Detect which cell encompasses the target text, then output its [X, Y] center coordinate. 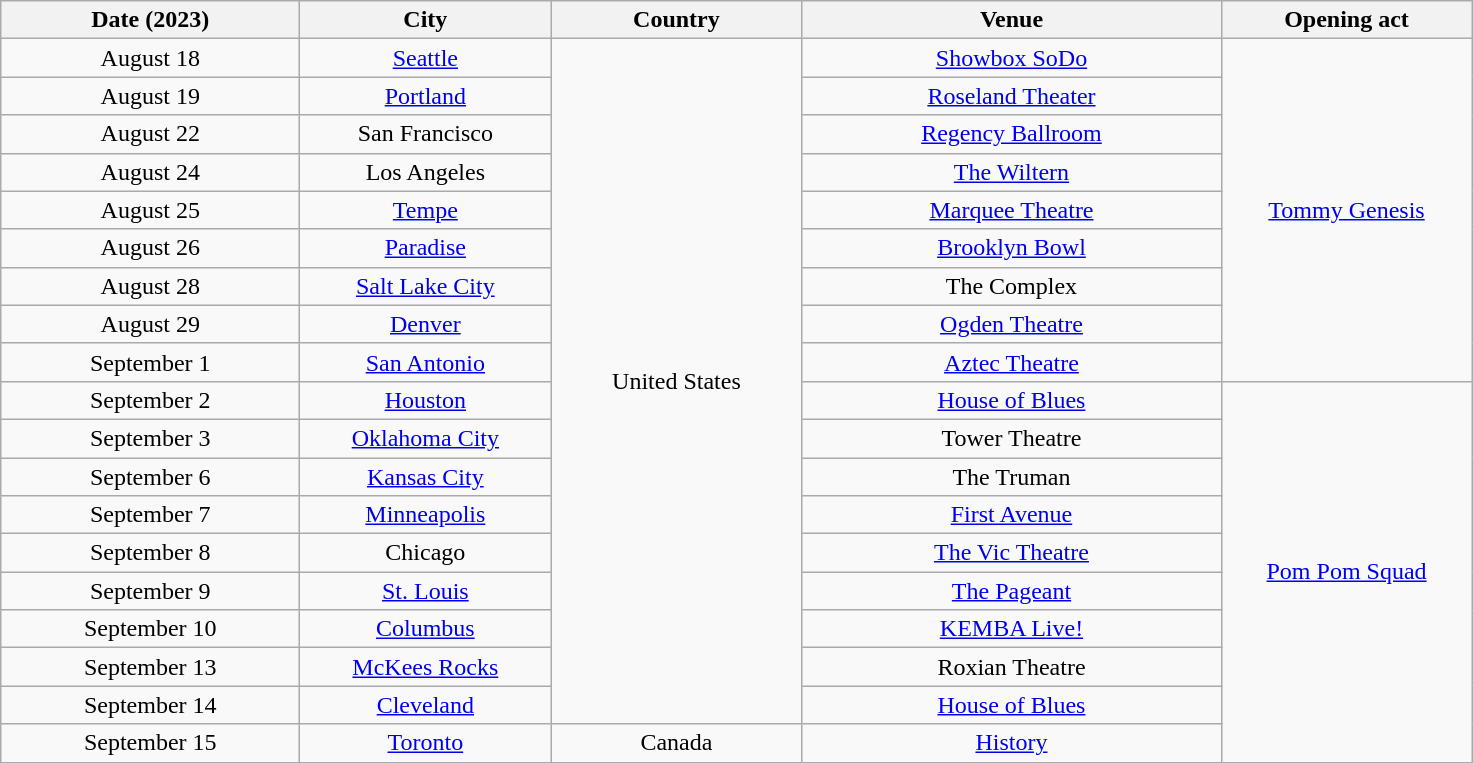
Roseland Theater [1012, 96]
Salt Lake City [426, 286]
Venue [1012, 20]
Ogden Theatre [1012, 324]
Roxian Theatre [1012, 667]
Chicago [426, 553]
Kansas City [426, 477]
City [426, 20]
The Truman [1012, 477]
August 22 [150, 134]
Marquee Theatre [1012, 210]
August 24 [150, 172]
Cleveland [426, 705]
Denver [426, 324]
September 1 [150, 362]
History [1012, 743]
September 7 [150, 515]
Houston [426, 400]
August 19 [150, 96]
KEMBA Live! [1012, 629]
McKees Rocks [426, 667]
Columbus [426, 629]
First Avenue [1012, 515]
September 10 [150, 629]
Country [676, 20]
Canada [676, 743]
September 15 [150, 743]
August 25 [150, 210]
August 29 [150, 324]
September 3 [150, 438]
St. Louis [426, 591]
Portland [426, 96]
September 13 [150, 667]
Pom Pom Squad [1346, 572]
San Francisco [426, 134]
San Antonio [426, 362]
Showbox SoDo [1012, 58]
September 14 [150, 705]
Minneapolis [426, 515]
The Pageant [1012, 591]
Date (2023) [150, 20]
Regency Ballroom [1012, 134]
Opening act [1346, 20]
Paradise [426, 248]
Tommy Genesis [1346, 210]
September 9 [150, 591]
September 6 [150, 477]
The Wiltern [1012, 172]
Los Angeles [426, 172]
August 28 [150, 286]
Tempe [426, 210]
Toronto [426, 743]
United States [676, 382]
Brooklyn Bowl [1012, 248]
Aztec Theatre [1012, 362]
September 8 [150, 553]
Seattle [426, 58]
August 18 [150, 58]
The Vic Theatre [1012, 553]
Oklahoma City [426, 438]
September 2 [150, 400]
August 26 [150, 248]
Tower Theatre [1012, 438]
The Complex [1012, 286]
